Return the [x, y] coordinate for the center point of the cell that contains the specified text.  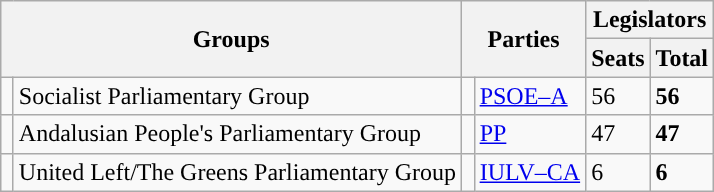
PP [530, 134]
Total [682, 58]
Groups [232, 39]
United Left/The Greens Parliamentary Group [237, 172]
Seats [618, 58]
Andalusian People's Parliamentary Group [237, 134]
Legislators [650, 20]
PSOE–A [530, 96]
Parties [524, 39]
Socialist Parliamentary Group [237, 96]
IULV–CA [530, 172]
